Find where the given text appears and provide that cell's center as (x, y) coordinate. 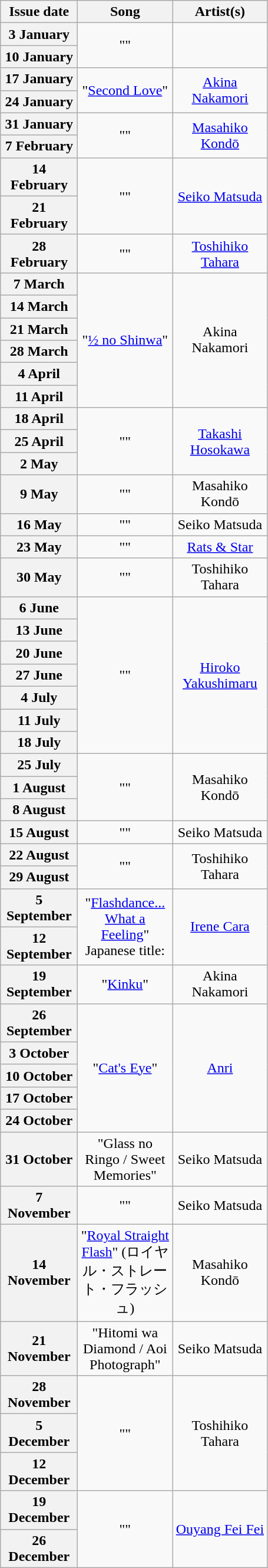
17 October (39, 1098)
31 January (39, 124)
"Kinku" (125, 984)
13 June (39, 630)
27 June (39, 675)
16 May (39, 524)
26 September (39, 1023)
11 April (39, 396)
28 November (39, 1395)
30 May (39, 577)
4 April (39, 374)
22 August (39, 855)
Ouyang Fei Fei (220, 1529)
24 January (39, 101)
"½ no Shinwa" (125, 340)
2 May (39, 464)
5 December (39, 1433)
19 September (39, 984)
28 March (39, 352)
10 October (39, 1075)
"Second Love" (125, 90)
17 January (39, 79)
20 June (39, 652)
21 February (39, 215)
12 September (39, 946)
Song (125, 12)
24 October (39, 1120)
15 August (39, 832)
6 June (39, 608)
Rats & Star (220, 547)
10 January (39, 57)
3 January (39, 34)
11 July (39, 720)
31 October (39, 1159)
"Hitomi wa Diamond / Aoi Photograph" (125, 1349)
23 May (39, 547)
1 August (39, 788)
12 December (39, 1471)
3 October (39, 1053)
7 February (39, 146)
Takashi Hosokawa (220, 441)
"Cat's Eye" (125, 1068)
9 May (39, 494)
14 November (39, 1273)
5 September (39, 907)
4 July (39, 697)
19 December (39, 1510)
18 April (39, 419)
29 August (39, 877)
25 April (39, 441)
Irene Cara (220, 927)
8 August (39, 810)
Issue date (39, 12)
"Royal Straight Flash" (ロイヤル・ストレート・フラッシュ) (125, 1273)
Artist(s) (220, 12)
28 February (39, 254)
18 July (39, 743)
25 July (39, 765)
21 March (39, 329)
7 November (39, 1206)
Anri (220, 1068)
21 November (39, 1349)
"Glass no Ringo / Sweet Memories" (125, 1159)
26 December (39, 1548)
"Flashdance... What a Feeling" Japanese title: (125, 927)
7 March (39, 284)
14 February (39, 177)
Hiroko Yakushimaru (220, 675)
14 March (39, 306)
